Extract the [x, y] coordinate from the center of the cell holding the provided text.  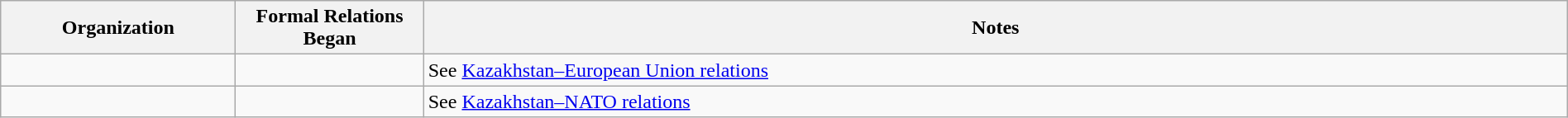
Organization [118, 28]
Formal Relations Began [329, 28]
Notes [996, 28]
See Kazakhstan–European Union relations [996, 70]
See Kazakhstan–NATO relations [996, 101]
